Pinpoint the cell where the given text exists, returning its [x, y] midpoint coordinate. 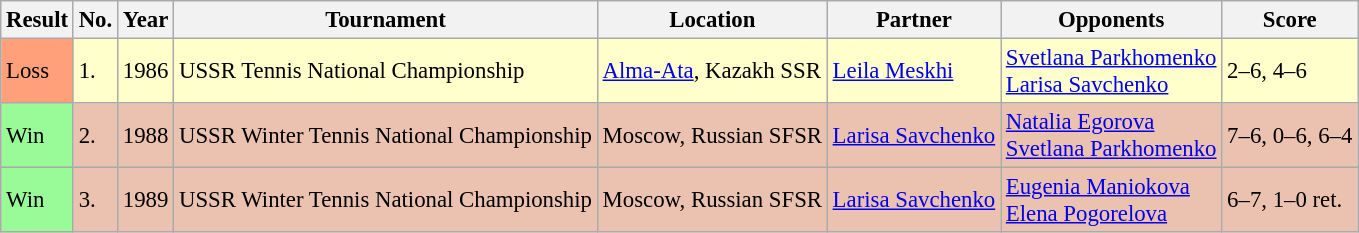
1986 [145, 72]
Year [145, 20]
Alma-Ata, Kazakh SSR [712, 72]
2. [95, 136]
Svetlana Parkhomenko Larisa Savchenko [1110, 72]
No. [95, 20]
USSR Tennis National Championship [386, 72]
Natalia Egorova Svetlana Parkhomenko [1110, 136]
6–7, 1–0 ret. [1290, 200]
Location [712, 20]
Eugenia Maniokova Elena Pogorelova [1110, 200]
Opponents [1110, 20]
1. [95, 72]
2–6, 4–6 [1290, 72]
Leila Meskhi [914, 72]
Tournament [386, 20]
1989 [145, 200]
Result [38, 20]
Partner [914, 20]
7–6, 0–6, 6–4 [1290, 136]
3. [95, 200]
Loss [38, 72]
1988 [145, 136]
Score [1290, 20]
